Return the [X, Y] coordinate for the center point of the cell that contains the specified text.  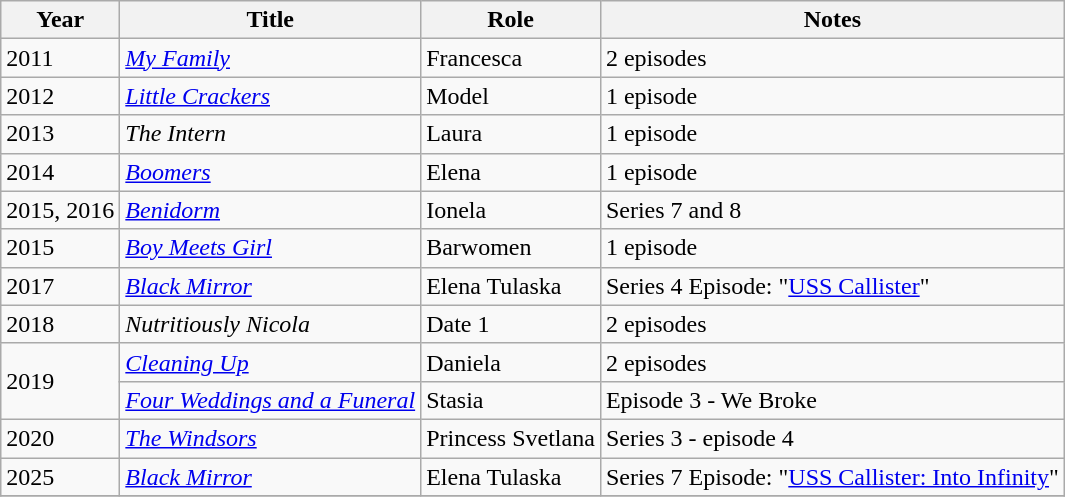
2015, 2016 [60, 210]
2013 [60, 134]
Daniela [511, 362]
Series 7 and 8 [832, 210]
Elena [511, 172]
My Family [270, 58]
Four Weddings and a Funeral [270, 400]
Series 3 - episode 4 [832, 438]
Barwomen [511, 248]
Ionela [511, 210]
2017 [60, 286]
Francesca [511, 58]
Year [60, 20]
Little Crackers [270, 96]
Stasia [511, 400]
Boy Meets Girl [270, 248]
2019 [60, 381]
The Intern [270, 134]
Notes [832, 20]
2014 [60, 172]
2011 [60, 58]
Laura [511, 134]
Role [511, 20]
Date 1 [511, 324]
Boomers [270, 172]
Series 7 Episode: "USS Callister: Into Infinity" [832, 477]
Benidorm [270, 210]
Episode 3 - We Broke [832, 400]
Model [511, 96]
The Windsors [270, 438]
2018 [60, 324]
Title [270, 20]
Series 4 Episode: "USS Callister" [832, 286]
Nutritiously Nicola [270, 324]
2025 [60, 477]
2020 [60, 438]
2012 [60, 96]
Princess Svetlana [511, 438]
2015 [60, 248]
Cleaning Up [270, 362]
